Return [x, y] of the center of cell containing provided text 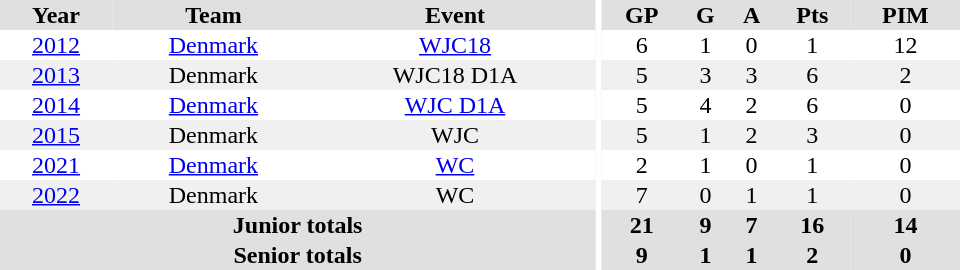
12 [906, 45]
2015 [56, 135]
WJC18 D1A [455, 75]
A [752, 15]
WJC D1A [455, 105]
Year [56, 15]
Event [455, 15]
2021 [56, 165]
Senior totals [298, 255]
G [706, 15]
Junior totals [298, 225]
14 [906, 225]
16 [812, 225]
PIM [906, 15]
2013 [56, 75]
4 [706, 105]
2012 [56, 45]
2022 [56, 195]
21 [642, 225]
WJC18 [455, 45]
Pts [812, 15]
2014 [56, 105]
Team [214, 15]
GP [642, 15]
WJC [455, 135]
